Return (x, y) of the center of cell containing provided text 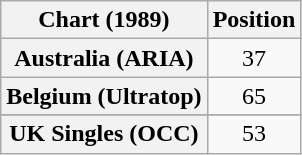
53 (254, 134)
Chart (1989) (104, 20)
UK Singles (OCC) (104, 134)
65 (254, 96)
Position (254, 20)
Belgium (Ultratop) (104, 96)
Australia (ARIA) (104, 58)
37 (254, 58)
